Locate the cell with the specified text and output its [x, y] center coordinate. 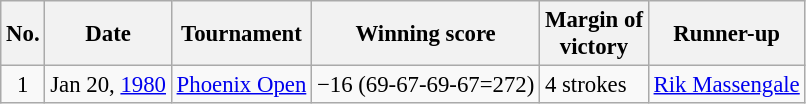
Phoenix Open [241, 85]
Runner-up [726, 34]
Tournament [241, 34]
Rik Massengale [726, 85]
−16 (69-67-69-67=272) [426, 85]
Date [108, 34]
1 [23, 85]
Winning score [426, 34]
No. [23, 34]
Margin ofvictory [594, 34]
4 strokes [594, 85]
Jan 20, 1980 [108, 85]
